For the text-containing cell, return its midpoint in (X, Y) coordinate format. 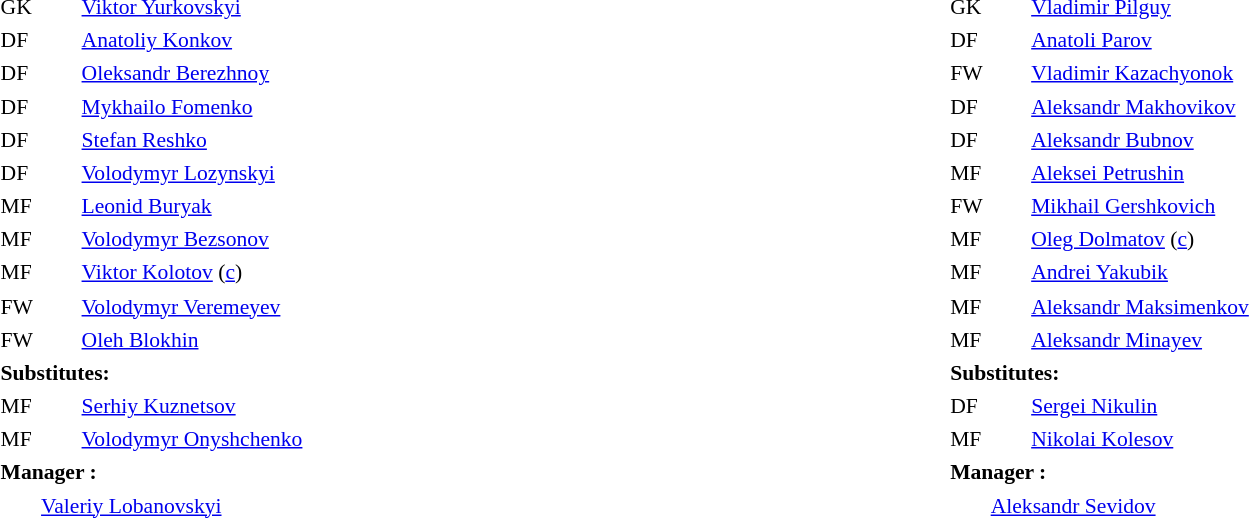
Volodymyr Lozynskyi (192, 172)
Mikhail Gershkovich (1140, 206)
Aleksandr Bubnov (1140, 139)
Serhiy Kuznetsov (192, 405)
Manager : (156, 472)
Oleksandr Berezhnoy (192, 73)
Volodymyr Onyshchenko (192, 438)
Volodymyr Bezsonov (192, 239)
Sergei Nikulin (1140, 405)
Anatoli Parov (1140, 39)
Aleksandr Minayev (1140, 339)
Vladimir Kazachyonok (1140, 73)
Andrei Yakubik (1140, 272)
Volodymyr Veremeyev (192, 305)
Oleh Blokhin (192, 339)
Stefan Reshko (192, 139)
Viktor Kolotov (c) (192, 272)
Anatoliy Konkov (192, 39)
Mykhailo Fomenko (192, 106)
Aleksandr Maksimenkov (1140, 305)
Substitutes: (154, 372)
Aleksei Petrushin (1140, 172)
Leonid Buryak (192, 206)
Oleg Dolmatov (c) (1140, 239)
Nikolai Kolesov (1140, 438)
Aleksandr Makhovikov (1140, 106)
